Locate the cell with the specified text and output its (x, y) center coordinate. 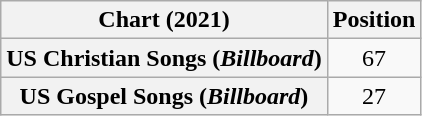
67 (374, 58)
US Christian Songs (Billboard) (164, 58)
US Gospel Songs (Billboard) (164, 96)
Position (374, 20)
27 (374, 96)
Chart (2021) (164, 20)
